Locate the cell with the specified text and output its (X, Y) center coordinate. 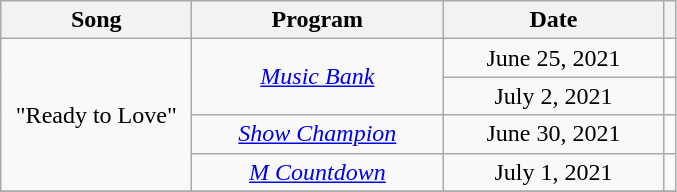
"Ready to Love" (96, 115)
Music Bank (318, 77)
Program (318, 20)
June 25, 2021 (554, 58)
Date (554, 20)
July 1, 2021 (554, 172)
M Countdown (318, 172)
Song (96, 20)
July 2, 2021 (554, 96)
Show Champion (318, 134)
June 30, 2021 (554, 134)
